Return the (x, y) coordinate for the center point of the cell that contains the specified text.  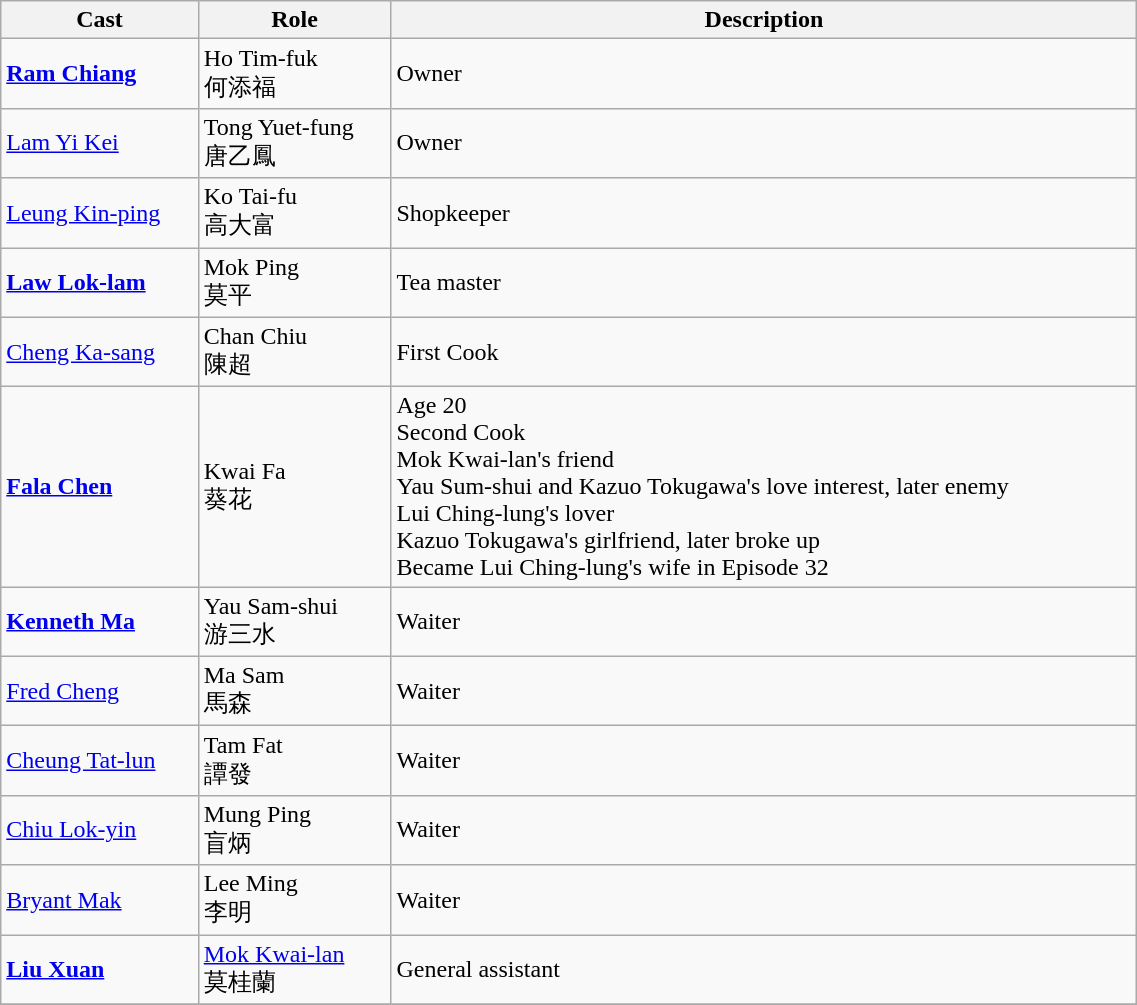
Bryant Mak (100, 900)
Fala Chen (100, 487)
General assistant (764, 969)
Ko Tai-fu高大富 (294, 213)
Law Lok-lam (100, 283)
Cast (100, 20)
Yau Sam-shui游三水 (294, 622)
Cheng Ka-sang (100, 352)
Liu Xuan (100, 969)
Tong Yuet-fung唐乙鳳 (294, 143)
Chiu Lok-yin (100, 830)
Description (764, 20)
Mok Kwai-lan莫桂蘭 (294, 969)
Kenneth Ma (100, 622)
Mok Ping莫平 (294, 283)
Tam Fat譚發 (294, 761)
Chan Chiu陳超 (294, 352)
Mung Ping盲炳 (294, 830)
Fred Cheng (100, 691)
Kwai Fa葵花 (294, 487)
Cheung Tat-lun (100, 761)
Role (294, 20)
Lam Yi Kei (100, 143)
Lee Ming李明 (294, 900)
Ma Sam馬森 (294, 691)
First Cook (764, 352)
Ho Tim-fuk何添福 (294, 74)
Ram Chiang (100, 74)
Leung Kin-ping (100, 213)
Shopkeeper (764, 213)
Tea master (764, 283)
